Pinpoint the cell where the given text exists, returning its [X, Y] midpoint coordinate. 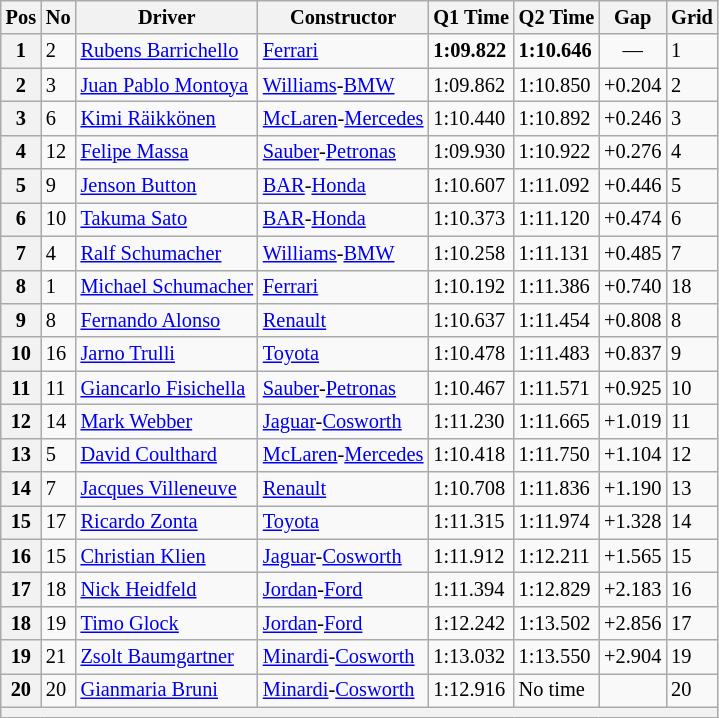
+0.474 [632, 219]
1:09.930 [470, 152]
1:13.502 [556, 623]
+2.904 [632, 657]
1:10.892 [556, 118]
+0.837 [632, 354]
1:11.230 [470, 421]
1:10.467 [470, 388]
Q1 Time [470, 17]
+0.204 [632, 85]
1:10.850 [556, 85]
1:10.478 [470, 354]
1:10.708 [470, 489]
1:10.192 [470, 287]
+0.808 [632, 320]
+1.019 [632, 421]
Fernando Alonso [167, 320]
1:10.607 [470, 186]
1:12.916 [470, 690]
Driver [167, 17]
1:11.483 [556, 354]
Rubens Barrichello [167, 51]
1:13.550 [556, 657]
1:10.922 [556, 152]
No [58, 17]
Felipe Massa [167, 152]
Jarno Trulli [167, 354]
1:09.862 [470, 85]
1:10.373 [470, 219]
+0.740 [632, 287]
Jacques Villeneuve [167, 489]
Michael Schumacher [167, 287]
Nick Heidfeld [167, 589]
1:12.829 [556, 589]
+1.565 [632, 556]
Takuma Sato [167, 219]
+0.485 [632, 253]
Gap [632, 17]
1:11.092 [556, 186]
+1.104 [632, 455]
+0.446 [632, 186]
1:11.394 [470, 589]
1:12.211 [556, 556]
Ricardo Zonta [167, 522]
Grid [692, 17]
1:11.836 [556, 489]
Gianmaria Bruni [167, 690]
1:11.120 [556, 219]
Christian Klien [167, 556]
1:11.454 [556, 320]
David Coulthard [167, 455]
1:13.032 [470, 657]
1:10.258 [470, 253]
Giancarlo Fisichella [167, 388]
1:11.386 [556, 287]
1:11.750 [556, 455]
+0.276 [632, 152]
1:10.418 [470, 455]
1:10.440 [470, 118]
1:11.974 [556, 522]
Mark Webber [167, 421]
Ralf Schumacher [167, 253]
1:11.131 [556, 253]
1:09.822 [470, 51]
1:11.912 [470, 556]
1:10.637 [470, 320]
Zsolt Baumgartner [167, 657]
+1.328 [632, 522]
Timo Glock [167, 623]
21 [58, 657]
Constructor [343, 17]
1:10.646 [556, 51]
1:12.242 [470, 623]
— [632, 51]
1:11.315 [470, 522]
Q2 Time [556, 17]
No time [556, 690]
1:11.571 [556, 388]
Pos [21, 17]
Kimi Räikkönen [167, 118]
+2.183 [632, 589]
+2.856 [632, 623]
Juan Pablo Montoya [167, 85]
+1.190 [632, 489]
+0.925 [632, 388]
+0.246 [632, 118]
1:11.665 [556, 421]
Jenson Button [167, 186]
